Detect which cell encompasses the target text, then output its (X, Y) center coordinate. 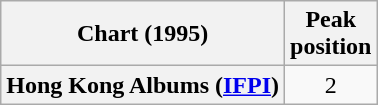
2 (331, 85)
Peakposition (331, 34)
Hong Kong Albums (IFPI) (143, 85)
Chart (1995) (143, 34)
